Scan for the cell matching the given text and deliver its [X, Y] coordinate at center. 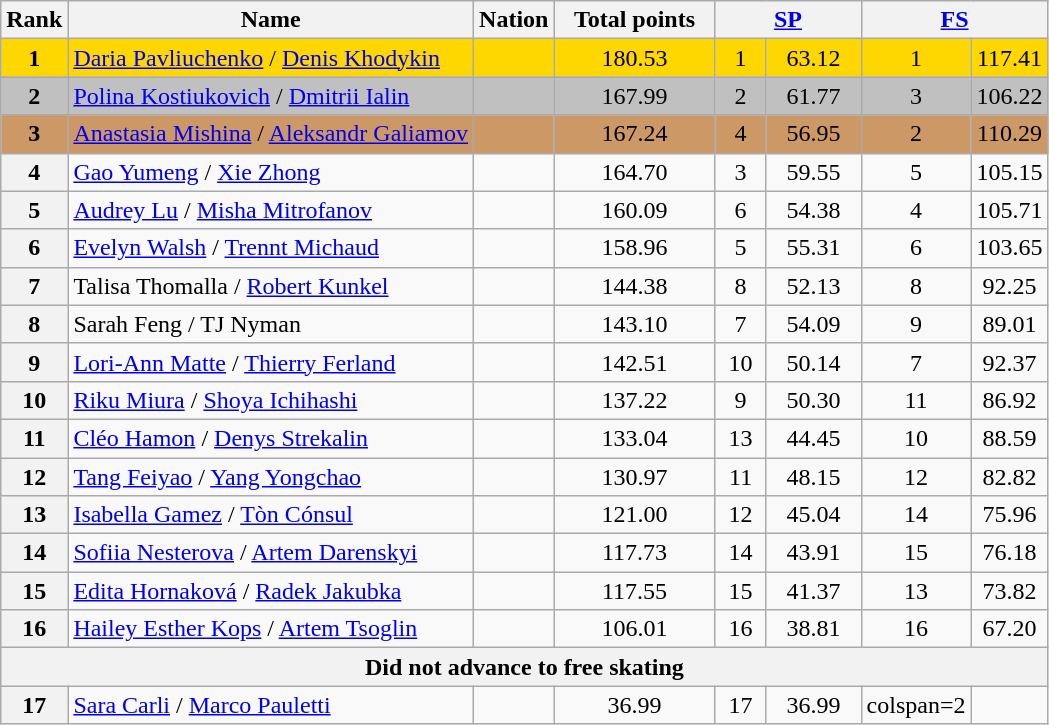
73.82 [1010, 591]
48.15 [814, 477]
Lori-Ann Matte / Thierry Ferland [271, 362]
56.95 [814, 134]
Name [271, 20]
41.37 [814, 591]
105.15 [1010, 172]
63.12 [814, 58]
105.71 [1010, 210]
121.00 [634, 515]
88.59 [1010, 438]
Daria Pavliuchenko / Denis Khodykin [271, 58]
Rank [34, 20]
Edita Hornaková / Radek Jakubka [271, 591]
50.30 [814, 400]
89.01 [1010, 324]
75.96 [1010, 515]
164.70 [634, 172]
180.53 [634, 58]
Did not advance to free skating [524, 667]
92.37 [1010, 362]
Sarah Feng / TJ Nyman [271, 324]
86.92 [1010, 400]
Gao Yumeng / Xie Zhong [271, 172]
55.31 [814, 248]
59.55 [814, 172]
Cléo Hamon / Denys Strekalin [271, 438]
76.18 [1010, 553]
Isabella Gamez / Tòn Cónsul [271, 515]
67.20 [1010, 629]
82.82 [1010, 477]
167.99 [634, 96]
52.13 [814, 286]
Sara Carli / Marco Pauletti [271, 705]
117.73 [634, 553]
137.22 [634, 400]
Tang Feiyao / Yang Yongchao [271, 477]
Audrey Lu / Misha Mitrofanov [271, 210]
Evelyn Walsh / Trennt Michaud [271, 248]
158.96 [634, 248]
Total points [634, 20]
110.29 [1010, 134]
106.22 [1010, 96]
167.24 [634, 134]
106.01 [634, 629]
colspan=2 [916, 705]
38.81 [814, 629]
FS [954, 20]
54.38 [814, 210]
160.09 [634, 210]
Polina Kostiukovich / Dmitrii Ialin [271, 96]
44.45 [814, 438]
Riku Miura / Shoya Ichihashi [271, 400]
Nation [514, 20]
45.04 [814, 515]
SP [788, 20]
Sofiia Nesterova / Artem Darenskyi [271, 553]
Hailey Esther Kops / Artem Tsoglin [271, 629]
103.65 [1010, 248]
54.09 [814, 324]
Anastasia Mishina / Aleksandr Galiamov [271, 134]
130.97 [634, 477]
92.25 [1010, 286]
117.41 [1010, 58]
117.55 [634, 591]
50.14 [814, 362]
143.10 [634, 324]
133.04 [634, 438]
142.51 [634, 362]
144.38 [634, 286]
Talisa Thomalla / Robert Kunkel [271, 286]
61.77 [814, 96]
43.91 [814, 553]
